Detect which cell encompasses the target text, then output its (x, y) center coordinate. 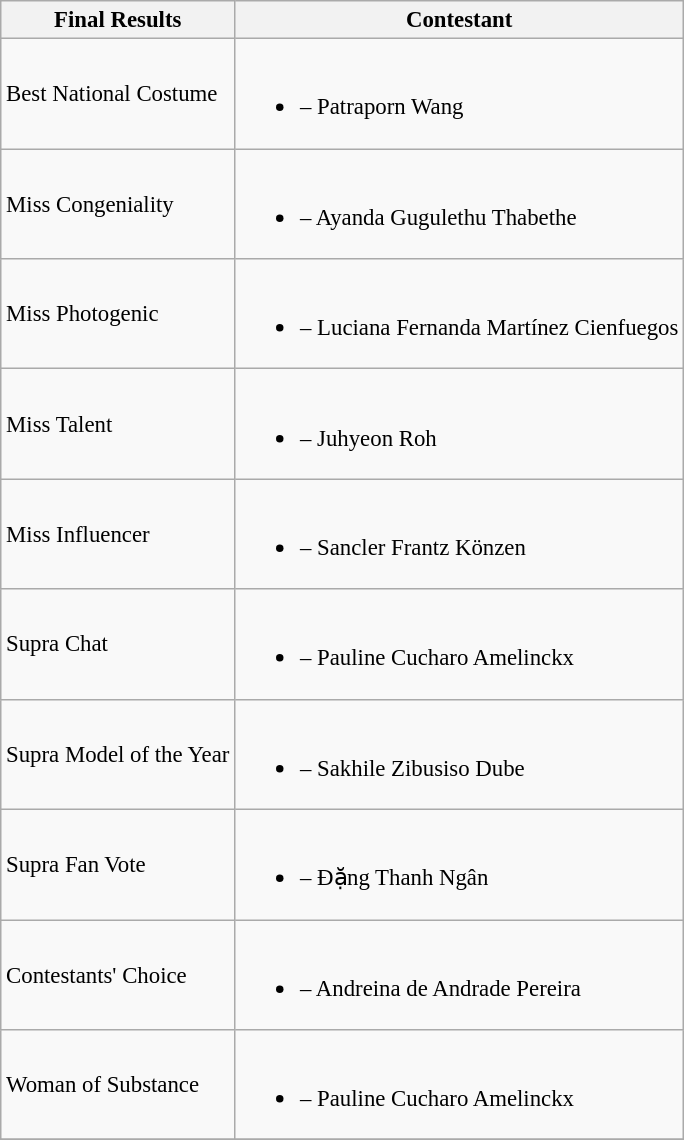
Miss Influencer (118, 534)
Miss Congeniality (118, 204)
– Sancler Frantz Könzen (460, 534)
Supra Chat (118, 644)
Contestant (460, 20)
Woman of Substance (118, 1085)
– Luciana Fernanda Martínez Cienfuegos (460, 314)
Miss Talent (118, 424)
– Sakhile Zibusiso Dube (460, 754)
– Ayanda Gugulethu Thabethe (460, 204)
Final Results (118, 20)
– Andreina de Andrade Pereira (460, 975)
– Juhyeon Roh (460, 424)
Best National Costume (118, 94)
– Patraporn Wang (460, 94)
– Đặng Thanh Ngân (460, 865)
Contestants' Choice (118, 975)
Miss Photogenic (118, 314)
Supra Model of the Year (118, 754)
Supra Fan Vote (118, 865)
